From the cell containing the given text, extract its center point as [X, Y] coordinate. 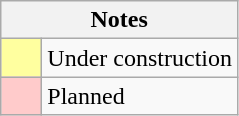
Planned [140, 96]
Under construction [140, 58]
Notes [120, 20]
